Identify which cell holds the provided text, then report its [X, Y] central coordinate. 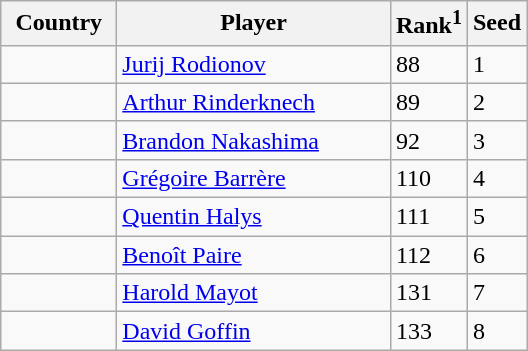
110 [428, 178]
Arthur Rinderknech [254, 102]
Brandon Nakashima [254, 140]
133 [428, 331]
Country [59, 24]
112 [428, 255]
Grégoire Barrère [254, 178]
Seed [496, 24]
8 [496, 331]
David Goffin [254, 331]
Harold Mayot [254, 293]
7 [496, 293]
3 [496, 140]
Rank1 [428, 24]
1 [496, 64]
131 [428, 293]
2 [496, 102]
Jurij Rodionov [254, 64]
92 [428, 140]
Player [254, 24]
Benoît Paire [254, 255]
89 [428, 102]
111 [428, 217]
88 [428, 64]
6 [496, 255]
4 [496, 178]
5 [496, 217]
Quentin Halys [254, 217]
